Output the [X, Y] coordinate of the center of the cell containing the given text.  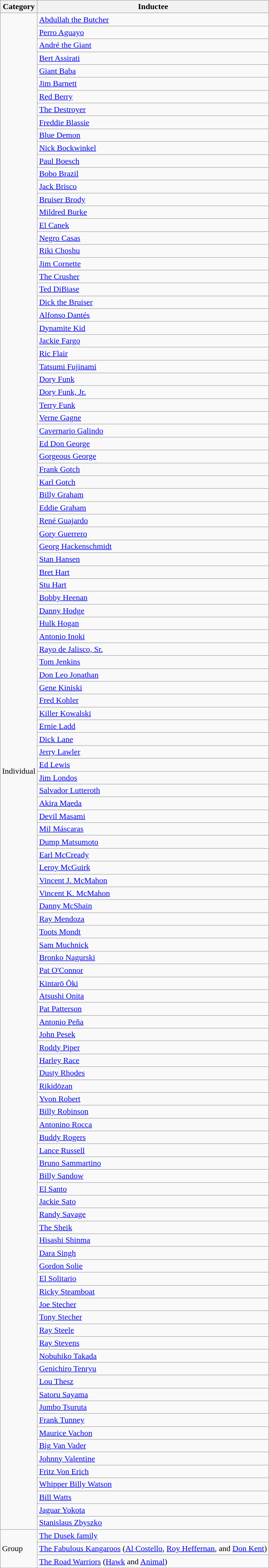
Mil Máscaras [153, 829]
Individual [19, 771]
The Road Warriors (Hawk and Animal) [153, 1561]
John Pesek [153, 1035]
Sam Muchnick [153, 945]
The Dusek family [153, 1536]
Atsushi Onita [153, 996]
Eddie Graham [153, 508]
Whipper Billy Watson [153, 1484]
El Solitario [153, 1279]
Bert Assirati [153, 58]
Jaguar Yokota [153, 1510]
Ted DiBiase [153, 289]
Antonio Inoki [153, 636]
Frank Gotch [153, 469]
Ray Steele [153, 1330]
Red Berry [153, 97]
Freddie Blassie [153, 122]
Tatsumi Fujinami [153, 366]
André the Giant [153, 45]
Maurice Vachon [153, 1433]
Cavernario Galindo [153, 431]
Jackie Fargo [153, 341]
Gorgeous George [153, 456]
Ray Stevens [153, 1343]
Category [19, 7]
Ernie Ladd [153, 726]
Dara Singh [153, 1253]
Dump Matsumoto [153, 842]
Randy Savage [153, 1215]
Yvon Robert [153, 1099]
Devil Masami [153, 816]
Hisashi Shinma [153, 1240]
Terry Funk [153, 405]
Salvador Lutteroth [153, 791]
Pat O'Connor [153, 970]
Satoru Sayama [153, 1394]
Dusty Rhodes [153, 1073]
Hulk Hogan [153, 623]
Perro Aguayo [153, 32]
Bobo Brazil [153, 174]
Blue Demon [153, 135]
Lance Russell [153, 1150]
Antonino Rocca [153, 1124]
Jim Cornette [153, 264]
Big Van Vader [153, 1446]
Lou Thesz [153, 1381]
Jack Brisco [153, 187]
Georg Hackenschmidt [153, 546]
Bruiser Brody [153, 200]
Fritz Von Erich [153, 1471]
Tom Jenkins [153, 662]
Rikidōzan [153, 1086]
Vincent J. McMahon [153, 880]
Stanislaus Zbyszko [153, 1523]
Harley Race [153, 1060]
Genichiro Tenryu [153, 1368]
Mildred Burke [153, 212]
Ray Mendoza [153, 919]
Dynamite Kid [153, 328]
The Fabulous Kangaroos (Al Costello, Roy Heffernan, and Don Kent) [153, 1548]
Bret Hart [153, 572]
Don Leo Jonathan [153, 675]
Group [19, 1548]
Danny McShain [153, 906]
Billy Graham [153, 495]
Bobby Heenan [153, 598]
Dory Funk, Jr. [153, 392]
Roddy Piper [153, 1047]
Billy Sandow [153, 1176]
Nick Bockwinkel [153, 148]
Inductee [153, 7]
Earl McCready [153, 855]
Verne Gagne [153, 418]
Stu Hart [153, 585]
Akira Maeda [153, 803]
Ed Don George [153, 444]
Billy Robinson [153, 1112]
Fred Kohler [153, 700]
Rayo de Jalisco, Sr. [153, 649]
Jackie Sato [153, 1202]
Ed Lewis [153, 765]
Kintarō Ōki [153, 983]
Jim Barnett [153, 84]
Killer Kowalski [153, 713]
Ricky Steamboat [153, 1292]
Riki Choshu [153, 251]
Jerry Lawler [153, 752]
Gene Kiniski [153, 688]
Leroy McGuirk [153, 868]
Pat Patterson [153, 1009]
Karl Gotch [153, 482]
The Destroyer [153, 109]
El Santo [153, 1189]
Joe Stecher [153, 1304]
Antonio Peña [153, 1022]
Frank Tunney [153, 1420]
Danny Hodge [153, 611]
Bronko Nagurski [153, 957]
Negro Casas [153, 238]
The Crusher [153, 276]
Abdullah the Butcher [153, 20]
El Canek [153, 225]
Jumbo Tsuruta [153, 1407]
Ric Flair [153, 353]
Jim Londos [153, 777]
René Guajardo [153, 521]
Gordon Solie [153, 1266]
Dory Funk [153, 379]
Buddy Rogers [153, 1137]
Johnny Valentine [153, 1459]
Tony Stecher [153, 1317]
Nobuhiko Takada [153, 1356]
Dick the Bruiser [153, 302]
Bill Watts [153, 1497]
Giant Baba [153, 71]
Paul Boesch [153, 161]
Gory Guerrero [153, 533]
Dick Lane [153, 739]
Stan Hansen [153, 559]
Vincent K. McMahon [153, 893]
Alfonso Dantés [153, 315]
Toots Mondt [153, 932]
The Sheik [153, 1227]
Bruno Sammartino [153, 1163]
